Determine the (X, Y) coordinate at the center of the cell enclosing the given text.  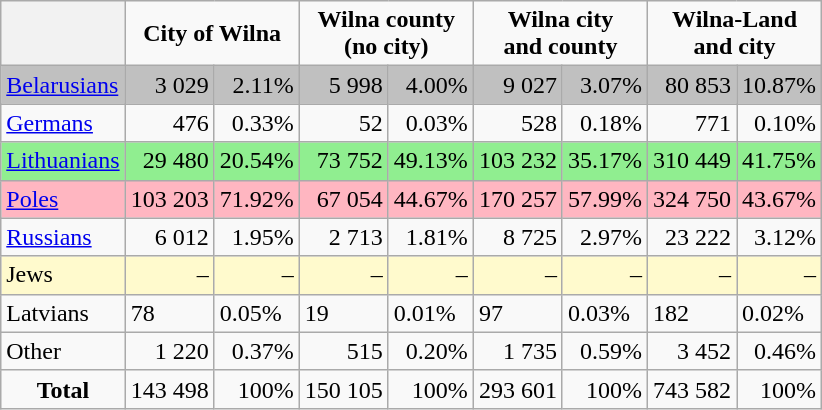
Lithuanians (63, 161)
3 029 (170, 85)
4.00% (430, 85)
743 582 (692, 389)
97 (518, 313)
2.97% (604, 237)
0.37% (256, 351)
310 449 (692, 161)
Wilna county(no city) (386, 34)
Wilna cityand county (560, 34)
57.99% (604, 199)
1.81% (430, 237)
0.59% (604, 351)
City of Wilna (212, 34)
0.10% (780, 123)
103 232 (518, 161)
10.87% (780, 85)
49.13% (430, 161)
Belarusians (63, 85)
1 735 (518, 351)
Other (63, 351)
78 (170, 313)
0.33% (256, 123)
170 257 (518, 199)
Jews (63, 275)
43.67% (780, 199)
0.05% (256, 313)
143 498 (170, 389)
Poles (63, 199)
0.20% (430, 351)
Total (63, 389)
182 (692, 313)
44.67% (430, 199)
293 601 (518, 389)
0.01% (430, 313)
0.18% (604, 123)
771 (692, 123)
2 713 (344, 237)
Russians (63, 237)
0.02% (780, 313)
150 105 (344, 389)
35.17% (604, 161)
476 (170, 123)
103 203 (170, 199)
71.92% (256, 199)
23 222 (692, 237)
52 (344, 123)
1.95% (256, 237)
Wilna-Landand city (734, 34)
5 998 (344, 85)
3 452 (692, 351)
Latvians (63, 313)
3.12% (780, 237)
67 054 (344, 199)
3.07% (604, 85)
9 027 (518, 85)
324 750 (692, 199)
2.11% (256, 85)
20.54% (256, 161)
29 480 (170, 161)
73 752 (344, 161)
41.75% (780, 161)
1 220 (170, 351)
8 725 (518, 237)
0.46% (780, 351)
Germans (63, 123)
80 853 (692, 85)
6 012 (170, 237)
515 (344, 351)
19 (344, 313)
528 (518, 123)
